Determine the [x, y] coordinate at the center of the cell enclosing the given text.  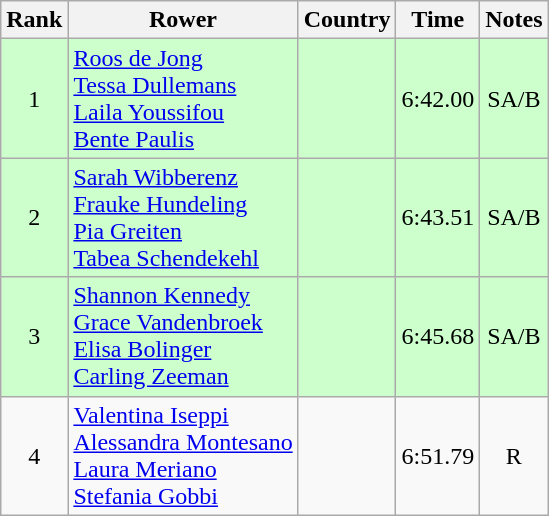
4 [34, 456]
3 [34, 336]
2 [34, 218]
Time [438, 20]
Roos de JongTessa DullemansLaila YoussifouBente Paulis [183, 98]
Notes [514, 20]
Valentina IseppiAlessandra MontesanoLaura MerianoStefania Gobbi [183, 456]
Sarah WibberenzFrauke HundelingPia GreitenTabea Schendekehl [183, 218]
6:43.51 [438, 218]
Shannon KennedyGrace VandenbroekElisa BolingerCarling Zeeman [183, 336]
R [514, 456]
6:51.79 [438, 456]
6:45.68 [438, 336]
6:42.00 [438, 98]
Rower [183, 20]
1 [34, 98]
Rank [34, 20]
Country [347, 20]
